Identify which cell holds the provided text, then report its [X, Y] central coordinate. 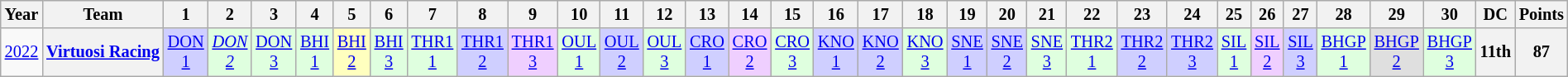
SIL3 [1300, 52]
CRO3 [792, 52]
BHGP3 [1450, 52]
Points [1542, 14]
87 [1542, 52]
11th [1495, 52]
13 [707, 14]
30 [1450, 14]
2 [230, 14]
SIL1 [1234, 52]
11 [622, 14]
THR11 [432, 52]
28 [1344, 14]
SNE2 [1007, 52]
18 [925, 14]
12 [665, 14]
THR23 [1193, 52]
BHI2 [352, 52]
CRO1 [707, 52]
THR12 [483, 52]
22 [1092, 14]
8 [483, 14]
SNE3 [1047, 52]
3 [274, 14]
CRO2 [750, 52]
KNO1 [836, 52]
SIL2 [1267, 52]
DC [1495, 14]
26 [1267, 14]
7 [432, 14]
16 [836, 14]
DON2 [230, 52]
Team [103, 14]
THR13 [533, 52]
23 [1143, 14]
27 [1300, 14]
21 [1047, 14]
KNO3 [925, 52]
20 [1007, 14]
4 [314, 14]
1 [186, 14]
17 [881, 14]
25 [1234, 14]
SNE1 [967, 52]
OUL1 [579, 52]
Virtuosi Racing [103, 52]
24 [1193, 14]
BHI1 [314, 52]
OUL2 [622, 52]
BHGP2 [1397, 52]
BHI3 [389, 52]
THR22 [1143, 52]
DON1 [186, 52]
THR21 [1092, 52]
BHGP1 [1344, 52]
6 [389, 14]
9 [533, 14]
10 [579, 14]
DON3 [274, 52]
2022 [22, 52]
29 [1397, 14]
19 [967, 14]
Year [22, 14]
OUL3 [665, 52]
15 [792, 14]
5 [352, 14]
14 [750, 14]
KNO2 [881, 52]
